Return the (x, y) coordinate for the center point of the cell that contains the specified text.  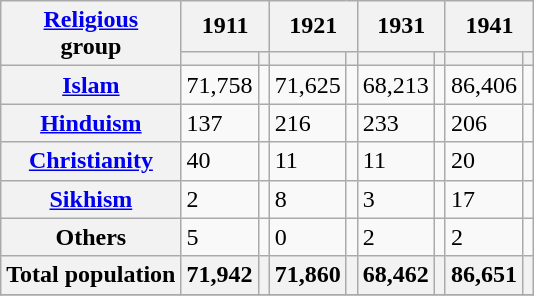
5 (220, 237)
86,651 (484, 275)
1941 (489, 26)
233 (396, 123)
71,942 (220, 275)
3 (396, 199)
Others (91, 237)
1911 (225, 26)
Total population (91, 275)
Islam (91, 85)
216 (308, 123)
0 (308, 237)
Christianity (91, 161)
137 (220, 123)
86,406 (484, 85)
Hinduism (91, 123)
Religiousgroup (91, 34)
206 (484, 123)
20 (484, 161)
71,758 (220, 85)
1921 (313, 26)
40 (220, 161)
8 (308, 199)
68,462 (396, 275)
1931 (401, 26)
17 (484, 199)
71,625 (308, 85)
Sikhism (91, 199)
68,213 (396, 85)
71,860 (308, 275)
